Identify which cell holds the provided text, then report its [x, y] central coordinate. 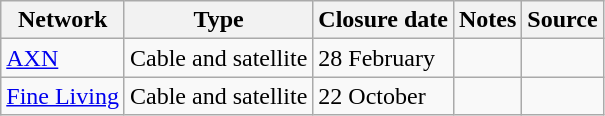
Closure date [384, 20]
Type [218, 20]
AXN [63, 58]
Network [63, 20]
Source [562, 20]
Notes [487, 20]
Fine Living [63, 96]
22 October [384, 96]
28 February [384, 58]
